Identify which cell holds the provided text, then report its (X, Y) central coordinate. 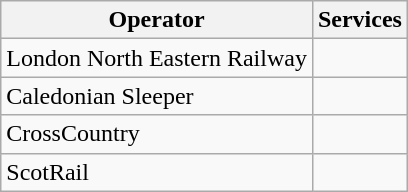
London North Eastern Railway (157, 58)
ScotRail (157, 172)
Operator (157, 20)
Services (360, 20)
CrossCountry (157, 134)
Caledonian Sleeper (157, 96)
